From the cell containing the given text, extract its center point as (x, y) coordinate. 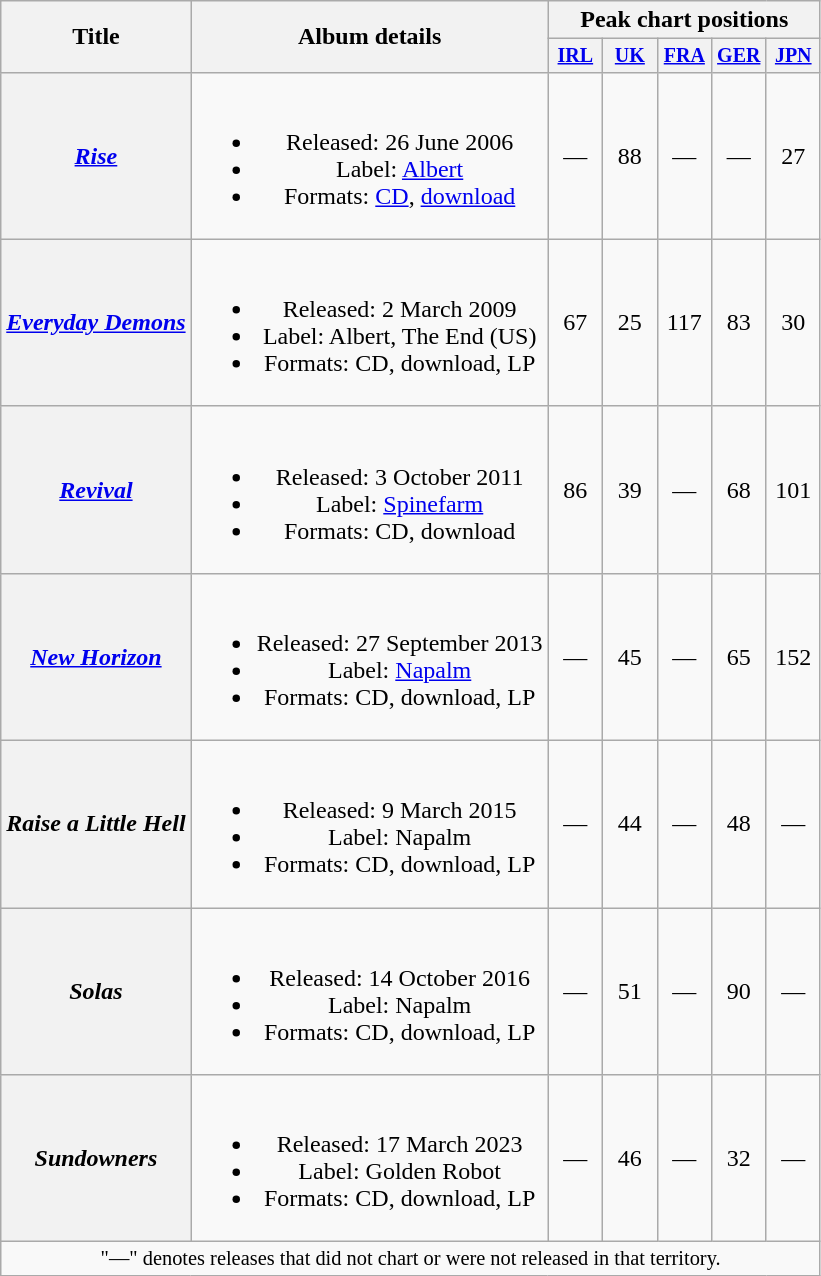
68 (739, 490)
Released: 2 March 2009Label: Albert, The End (US)Formats: CD, download, LP (370, 322)
Everyday Demons (96, 322)
GER (739, 56)
45 (630, 656)
44 (630, 824)
152 (793, 656)
83 (739, 322)
IRL (575, 56)
Raise a Little Hell (96, 824)
Album details (370, 37)
30 (793, 322)
JPN (793, 56)
Released: 27 September 2013Label: NapalmFormats: CD, download, LP (370, 656)
46 (630, 1158)
101 (793, 490)
86 (575, 490)
Released: 9 March 2015Label: NapalmFormats: CD, download, LP (370, 824)
32 (739, 1158)
48 (739, 824)
39 (630, 490)
65 (739, 656)
Released: 3 October 2011Label: SpinefarmFormats: CD, download (370, 490)
FRA (684, 56)
51 (630, 992)
Rise (96, 156)
67 (575, 322)
Solas (96, 992)
Peak chart positions (684, 20)
Released: 17 March 2023Label: Golden RobotFormats: CD, download, LP (370, 1158)
88 (630, 156)
90 (739, 992)
Title (96, 37)
117 (684, 322)
UK (630, 56)
Released: 26 June 2006Label: AlbertFormats: CD, download (370, 156)
25 (630, 322)
Sundowners (96, 1158)
New Horizon (96, 656)
Revival (96, 490)
27 (793, 156)
"—" denotes releases that did not chart or were not released in that territory. (411, 1259)
Released: 14 October 2016Label: NapalmFormats: CD, download, LP (370, 992)
